Determine the [x, y] coordinate at the center of the cell enclosing the given text.  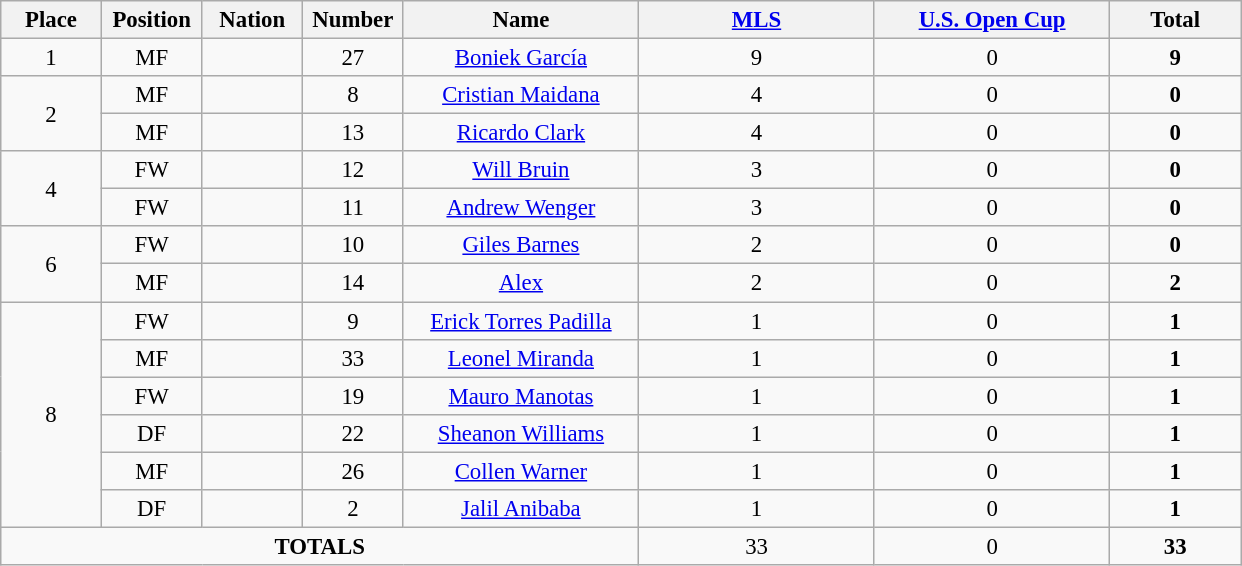
26 [354, 471]
Boniek García [521, 58]
Alex [521, 283]
Place [52, 20]
11 [354, 208]
6 [52, 264]
Ricardo Clark [521, 133]
Name [521, 20]
TOTALS [320, 546]
27 [354, 58]
Cristian Maidana [521, 95]
22 [354, 433]
Leonel Miranda [521, 358]
Number [354, 20]
12 [354, 170]
Will Bruin [521, 170]
13 [354, 133]
MLS [757, 20]
Erick Torres Padilla [521, 321]
Mauro Manotas [521, 396]
Position [152, 20]
Giles Barnes [521, 245]
19 [354, 396]
14 [354, 283]
Total [1176, 20]
10 [354, 245]
U.S. Open Cup [992, 20]
Jalil Anibaba [521, 509]
Sheanon Williams [521, 433]
Nation [252, 20]
Andrew Wenger [521, 208]
Collen Warner [521, 471]
